Pinpoint the cell where the given text exists, returning its (X, Y) midpoint coordinate. 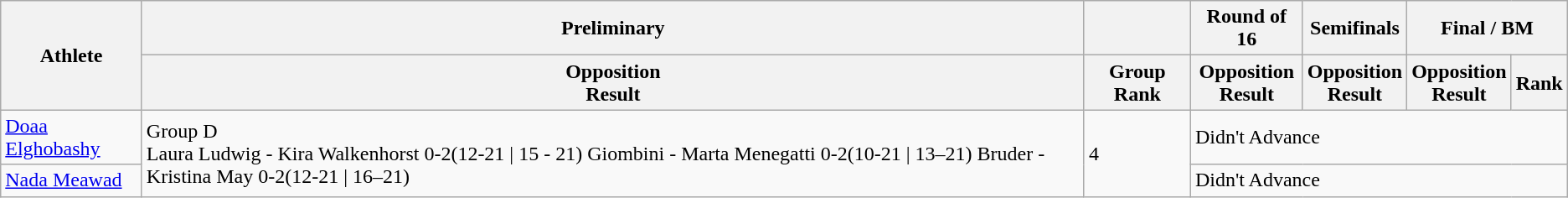
4 (1137, 153)
Round of 16 (1246, 29)
Nada Meawad (72, 180)
Preliminary (613, 29)
Final / BM (1488, 29)
Rank (1540, 82)
Athlete (72, 55)
Group Rank (1137, 82)
Semifinals (1354, 29)
Doaa Elghobashy (72, 138)
Group D Laura Ludwig - Kira Walkenhorst 0-2(12-21 | 15 - 21) Giombini - Marta Menegatti 0-2(10-21 | 13–21) Bruder - Kristina May 0-2(12-21 | 16–21) (613, 153)
